From the cell containing the given text, extract its center point as [X, Y] coordinate. 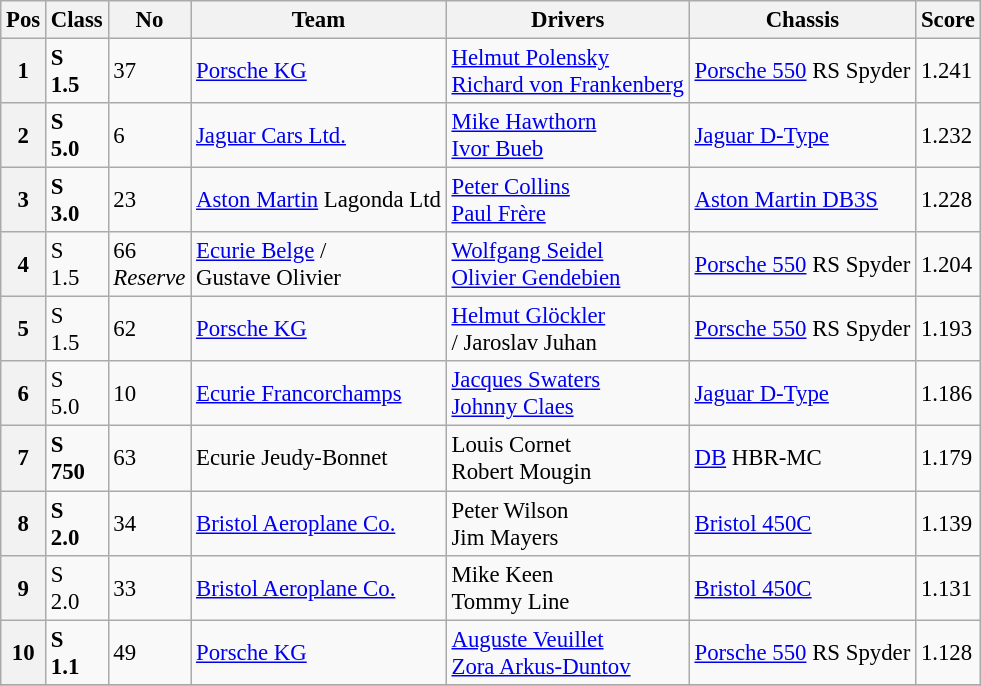
1.128 [948, 652]
Wolfgang Seidel Olivier Gendebien [568, 264]
1.139 [948, 524]
1.179 [948, 458]
Aston Martin Lagonda Ltd [318, 200]
S750 [78, 458]
1.204 [948, 264]
34 [150, 524]
Pos [24, 20]
1.232 [948, 136]
33 [150, 588]
Ecurie Belge / Gustave Olivier [318, 264]
23 [150, 200]
DB HBR-MC [802, 458]
No [150, 20]
5 [24, 330]
Peter Wilson Jim Mayers [568, 524]
Jaguar Cars Ltd. [318, 136]
Ecurie Jeudy-Bonnet [318, 458]
Score [948, 20]
Peter Collins Paul Frère [568, 200]
Drivers [568, 20]
62 [150, 330]
S1.1 [78, 652]
1.193 [948, 330]
Ecurie Francorchamps [318, 394]
Team [318, 20]
66Reserve [150, 264]
8 [24, 524]
3 [24, 200]
37 [150, 72]
1.241 [948, 72]
Jacques Swaters Johnny Claes [568, 394]
S3.0 [78, 200]
Louis Cornet Robert Mougin [568, 458]
1.131 [948, 588]
Mike Hawthorn Ivor Bueb [568, 136]
Mike Keen Tommy Line [568, 588]
7 [24, 458]
1.228 [948, 200]
1.186 [948, 394]
2 [24, 136]
9 [24, 588]
1 [24, 72]
Helmut Polensky Richard von Frankenberg [568, 72]
4 [24, 264]
49 [150, 652]
Chassis [802, 20]
Class [78, 20]
63 [150, 458]
Aston Martin DB3S [802, 200]
Helmut Glöckler/ Jaroslav Juhan [568, 330]
Auguste Veuillet Zora Arkus-Duntov [568, 652]
